Find where the given text appears and provide that cell's center as [x, y] coordinate. 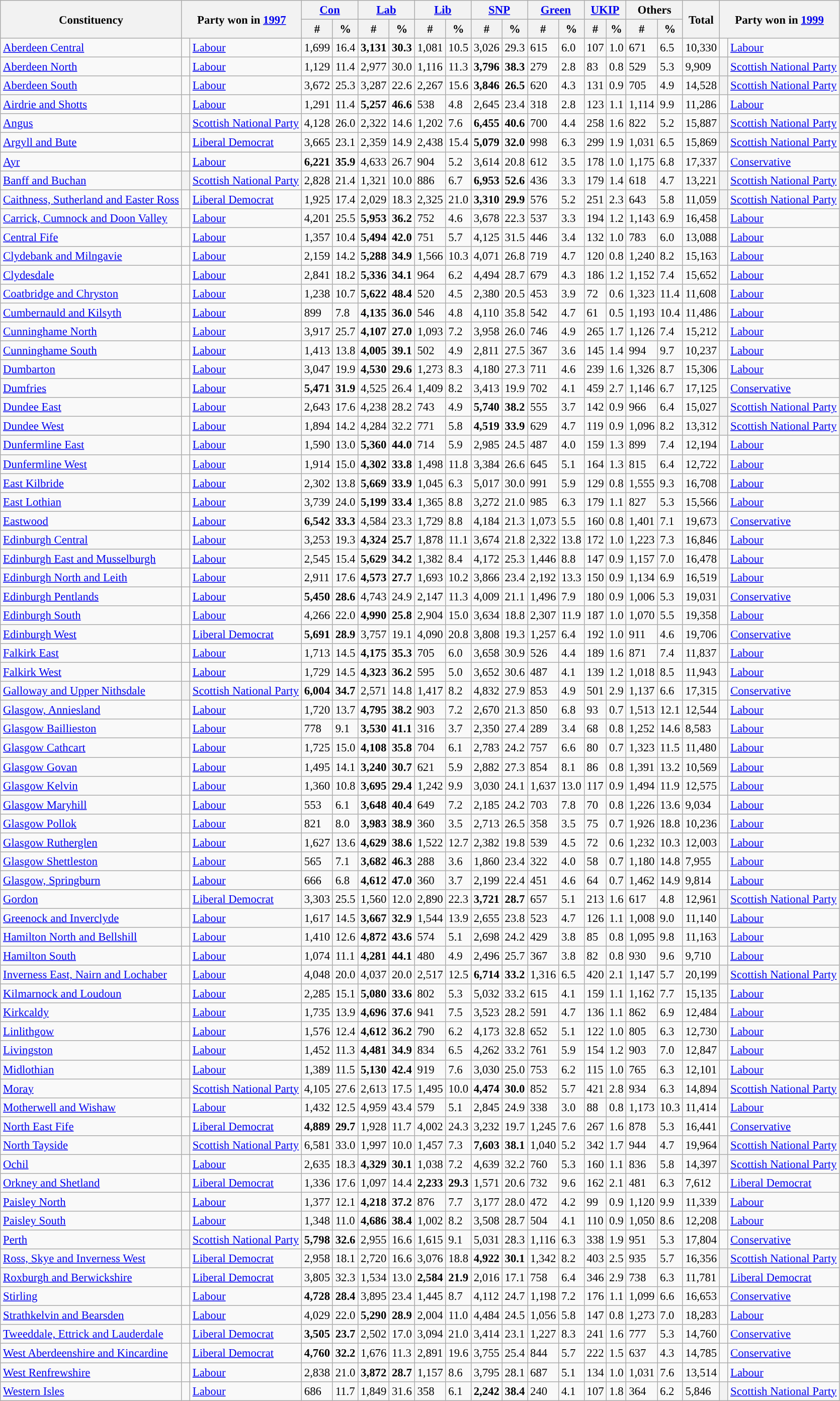
4,037 [374, 975]
10.2 [458, 578]
1.5 [617, 1353]
3,674 [486, 540]
4,629 [374, 842]
1,134 [642, 578]
2,325 [430, 199]
154 [596, 1051]
258 [596, 123]
1,617 [317, 918]
Constituency [91, 19]
1,114 [642, 105]
17,337 [701, 162]
1,018 [642, 672]
4,760 [317, 1353]
5,031 [486, 1240]
30.7 [402, 767]
Tweeddale, Ettrick and Lauderdale [91, 1334]
26.6 [515, 464]
25.0 [515, 1069]
1,175 [642, 162]
0.5 [617, 313]
15,887 [701, 123]
1,462 [642, 880]
1,391 [642, 767]
994 [642, 351]
Glasgow, Springburn [91, 880]
34.1 [402, 275]
844 [543, 1353]
758 [543, 1278]
16,441 [701, 1126]
13,312 [701, 426]
951 [642, 1240]
34.7 [345, 691]
746 [543, 332]
1,096 [642, 426]
2,438 [430, 142]
19.6 [458, 1353]
Dundee East [91, 407]
36.0 [402, 313]
5,336 [374, 275]
9.3 [670, 483]
2,645 [486, 105]
2,004 [430, 1315]
16,478 [701, 559]
2,958 [317, 1259]
Clydesdale [91, 275]
4,071 [486, 256]
44.0 [402, 445]
47.0 [402, 880]
3,755 [486, 1353]
3,287 [374, 86]
3,505 [317, 1334]
31.5 [515, 237]
8.0 [345, 823]
2.5 [617, 1259]
579 [430, 1107]
4,009 [486, 596]
529 [642, 67]
1,038 [430, 1164]
24.7 [515, 1296]
Moray [91, 1088]
16.4 [345, 48]
Dundee West [91, 426]
1,860 [486, 862]
1,152 [642, 275]
985 [543, 502]
5,846 [701, 1391]
1,360 [317, 786]
4,573 [374, 578]
7.5 [458, 1013]
22.4 [515, 880]
136 [596, 1013]
2,382 [486, 842]
3,665 [317, 142]
4,872 [374, 937]
5,130 [374, 1069]
3,846 [486, 86]
4,990 [374, 615]
4.2 [571, 1202]
180 [596, 596]
5,199 [374, 502]
836 [642, 1164]
576 [543, 199]
778 [317, 729]
240 [543, 1391]
32.0 [515, 142]
904 [430, 162]
20,199 [701, 975]
421 [596, 1088]
2,643 [317, 407]
19,031 [701, 596]
27.5 [515, 351]
3,076 [430, 1259]
4,686 [374, 1221]
5,080 [374, 994]
1,445 [430, 1296]
738 [642, 1278]
Edinburgh Pentlands [91, 596]
2,613 [374, 1088]
52.6 [515, 180]
32.8 [515, 1032]
4,494 [486, 275]
Western Isles [91, 1391]
7,612 [701, 1183]
11,140 [701, 918]
Edinburgh Central [91, 540]
565 [317, 862]
25.4 [515, 1353]
3,983 [374, 823]
West Renfrewshire [91, 1372]
3,739 [317, 502]
4,281 [374, 956]
241 [596, 1334]
629 [543, 426]
2,517 [430, 975]
38.1 [515, 1145]
2,016 [486, 1278]
1,914 [317, 464]
2,890 [430, 899]
8.5 [670, 672]
4,284 [374, 426]
4,266 [317, 615]
10.5 [458, 48]
4,889 [317, 1126]
1,498 [430, 464]
2,359 [374, 142]
6,221 [317, 162]
Green [556, 10]
1,180 [642, 862]
2,029 [374, 199]
38.9 [402, 823]
322 [543, 862]
4,832 [486, 691]
1,147 [642, 975]
17,315 [701, 691]
12,722 [701, 464]
4,135 [374, 313]
3,232 [486, 1126]
Greenock and Inverclyde [91, 918]
2,698 [486, 937]
1,590 [317, 445]
1,245 [543, 1126]
4,696 [374, 1013]
1,232 [642, 842]
80 [596, 748]
802 [430, 994]
26.8 [515, 256]
2,828 [317, 180]
Lab [386, 10]
Paisley North [91, 1202]
446 [543, 237]
299 [596, 142]
29.4 [402, 786]
3,757 [374, 635]
1,050 [642, 1221]
35.9 [345, 162]
222 [596, 1353]
33.0 [345, 1145]
1,202 [430, 123]
1,410 [317, 937]
17.1 [515, 1278]
1,925 [317, 199]
43.6 [402, 937]
Edinburgh South [91, 615]
1,894 [317, 426]
1,365 [430, 502]
8.4 [458, 559]
765 [642, 1069]
4,302 [374, 464]
27.0 [402, 332]
11,480 [701, 748]
28.1 [515, 1372]
538 [430, 105]
Glasgow Cathcart [91, 748]
761 [543, 1051]
743 [430, 407]
4,172 [486, 559]
1,348 [317, 1221]
13.7 [345, 710]
453 [543, 294]
6,004 [317, 691]
18.2 [345, 275]
251 [596, 199]
Stirling [91, 1296]
834 [430, 1051]
1.8 [617, 1391]
13.3 [571, 578]
1,045 [430, 483]
279 [543, 67]
15.1 [345, 994]
Glasgow Rutherglen [91, 842]
1,413 [317, 351]
4,125 [486, 237]
11,059 [701, 199]
1,452 [317, 1051]
1,676 [374, 1353]
East Kilbride [91, 483]
178 [596, 162]
687 [543, 1372]
192 [596, 635]
3.9 [571, 294]
21.4 [345, 180]
1,513 [642, 710]
Strathkelvin and Bearsden [91, 1315]
5,450 [317, 596]
3,808 [486, 635]
2,882 [486, 767]
22.6 [402, 86]
3,634 [486, 615]
1,555 [642, 483]
West Aberdeenshire and Kincardine [91, 1353]
122 [596, 1032]
32.3 [345, 1278]
70 [596, 805]
19.8 [515, 842]
5,017 [486, 483]
Clydebank and Milngavie [91, 256]
Perth [91, 1240]
5,360 [374, 445]
Con [329, 10]
4,175 [374, 653]
28.3 [515, 1240]
637 [642, 1353]
11,486 [701, 313]
3,917 [317, 332]
553 [317, 805]
1,926 [642, 823]
10,569 [701, 767]
19,358 [701, 615]
620 [543, 86]
1,522 [430, 842]
12,101 [701, 1069]
4,173 [486, 1032]
Kilmarnock and Loudoun [91, 994]
15,163 [701, 256]
520 [430, 294]
10.7 [345, 294]
2.7 [617, 388]
27.9 [515, 691]
119 [596, 426]
1,129 [317, 67]
15.6 [458, 86]
459 [596, 388]
5.0 [458, 672]
33.6 [402, 994]
666 [317, 880]
934 [642, 1088]
4,180 [486, 369]
3,682 [374, 862]
752 [430, 218]
Coatbridge and Chryston [91, 294]
6,953 [486, 180]
14,785 [701, 1353]
21.8 [515, 540]
86 [596, 767]
Glasgow Govan [91, 767]
1,534 [374, 1278]
37.2 [402, 1202]
760 [543, 1164]
21.9 [458, 1278]
Linlithgow [91, 1032]
3,796 [486, 67]
Midlothian [91, 1069]
15,869 [701, 142]
4,201 [317, 218]
13,088 [701, 237]
88 [596, 1107]
23.8 [515, 918]
1,725 [317, 748]
Dunfermline East [91, 445]
Galloway and Upper Nithsdale [91, 691]
12,847 [701, 1051]
777 [642, 1334]
1,457 [430, 1145]
2,584 [430, 1278]
472 [543, 1202]
700 [543, 123]
24.1 [515, 786]
3,895 [374, 1296]
436 [543, 180]
9.8 [670, 937]
30.3 [402, 48]
289 [543, 729]
935 [642, 1259]
757 [543, 748]
8,583 [701, 729]
38.3 [515, 67]
621 [430, 767]
1,566 [430, 256]
19.7 [515, 1126]
28.6 [345, 596]
20.5 [515, 294]
1,073 [543, 521]
32.6 [345, 1240]
9,814 [701, 880]
32.9 [402, 918]
1,409 [430, 388]
1,321 [374, 180]
40.6 [515, 123]
99 [596, 1202]
4,002 [430, 1126]
1,928 [374, 1126]
850 [543, 710]
853 [543, 691]
555 [543, 407]
1,193 [642, 313]
19.1 [402, 635]
3,310 [486, 199]
3,805 [317, 1278]
46.6 [402, 105]
501 [596, 691]
3,240 [374, 767]
1,056 [543, 1315]
Cunninghame South [91, 351]
11,837 [701, 653]
3,303 [317, 899]
83 [596, 67]
1,544 [430, 918]
12,961 [701, 899]
3,272 [486, 502]
132 [596, 237]
966 [642, 407]
164 [596, 464]
31.9 [345, 388]
364 [642, 1391]
1,143 [642, 218]
16,519 [701, 578]
North East Fife [91, 1126]
2,545 [317, 559]
5,257 [374, 105]
Glasgow, Anniesland [91, 710]
1,070 [642, 615]
7,603 [486, 1145]
2,670 [486, 710]
43.4 [402, 1107]
3,721 [486, 899]
24.3 [458, 1126]
1,401 [642, 521]
3,384 [486, 464]
346 [596, 1278]
862 [642, 1013]
4,329 [374, 1164]
139 [596, 672]
1,382 [430, 559]
1,849 [374, 1391]
16,458 [701, 218]
6,542 [317, 521]
1,252 [642, 729]
919 [430, 1069]
23.7 [345, 1334]
4,108 [374, 748]
2,891 [430, 1353]
12,730 [701, 1032]
1,560 [374, 899]
288 [430, 862]
3,678 [486, 218]
2,571 [374, 691]
1,720 [317, 710]
37.6 [402, 1013]
852 [543, 1088]
10,237 [701, 351]
33.4 [402, 502]
679 [543, 275]
Carrick, Cumnock and Doon Valley [91, 218]
16,653 [701, 1296]
822 [642, 123]
2,783 [486, 748]
19,964 [701, 1145]
612 [543, 162]
4,481 [374, 1051]
1,162 [642, 994]
Cunninghame North [91, 332]
12.0 [402, 899]
Ross, Skye and Inverness West [91, 1259]
2,302 [317, 483]
23.3 [402, 521]
10,236 [701, 823]
911 [642, 635]
Argyll and Bute [91, 142]
3,866 [486, 578]
481 [642, 1183]
26.7 [402, 162]
595 [430, 672]
1,316 [543, 975]
85 [596, 937]
3,667 [374, 918]
Airdrie and Shotts [91, 105]
35.3 [402, 653]
1,336 [317, 1183]
1,735 [317, 1013]
12,003 [701, 842]
Angus [91, 123]
North Tayside [91, 1145]
46.3 [402, 862]
790 [430, 1032]
318 [543, 105]
4,743 [374, 596]
39.1 [402, 351]
Eastwood [91, 521]
6,581 [317, 1145]
176 [596, 1296]
10.8 [345, 786]
2,985 [486, 445]
13,221 [701, 180]
20.6 [515, 1183]
4,238 [374, 407]
751 [430, 237]
1,238 [317, 294]
267 [596, 1126]
Paisley South [91, 1221]
2,502 [374, 1334]
11,339 [701, 1202]
1,417 [430, 691]
714 [430, 445]
2,307 [543, 615]
17.0 [402, 1334]
2,955 [374, 1240]
3,672 [317, 86]
38.6 [402, 842]
Aberdeen South [91, 86]
1,002 [430, 1221]
6,455 [486, 123]
145 [596, 351]
Dumfries [91, 388]
4,029 [317, 1315]
Caithness, Sutherland and Easter Ross [91, 199]
657 [543, 899]
618 [642, 180]
1,627 [317, 842]
4,110 [486, 313]
28.0 [515, 1202]
14.1 [345, 767]
Aberdeen Central [91, 48]
Total [701, 19]
1,446 [543, 559]
17.5 [402, 1088]
1,074 [317, 956]
Livingston [91, 1051]
1,342 [543, 1259]
3,658 [486, 653]
Others [654, 10]
12.6 [345, 937]
1,699 [317, 48]
5,691 [317, 635]
30.6 [515, 672]
316 [430, 729]
827 [642, 502]
480 [430, 956]
Roxburgh and Berwickshire [91, 1278]
15,135 [701, 994]
1,226 [642, 805]
2,350 [486, 729]
878 [642, 1126]
2,977 [374, 67]
643 [642, 199]
711 [543, 369]
5,629 [374, 559]
UKIP [605, 10]
3,614 [486, 162]
4,584 [374, 521]
1,571 [486, 1183]
2,845 [486, 1107]
3,695 [374, 786]
617 [642, 899]
11,286 [701, 105]
451 [543, 880]
25.8 [402, 615]
75 [596, 823]
1,095 [642, 937]
546 [430, 313]
Central Fife [91, 237]
11,163 [701, 937]
1,040 [543, 1145]
671 [642, 48]
2,285 [317, 994]
4,959 [374, 1107]
1,081 [430, 48]
1,693 [430, 578]
17.4 [345, 199]
8.1 [571, 767]
1,227 [543, 1334]
886 [430, 180]
4,525 [374, 388]
2,496 [486, 956]
Party won in 1999 [779, 19]
5,288 [374, 256]
2,655 [486, 918]
771 [430, 426]
539 [543, 842]
3,795 [486, 1372]
1,099 [642, 1296]
30.9 [515, 653]
11,608 [701, 294]
2.3 [617, 199]
1,878 [430, 540]
4,048 [317, 975]
186 [596, 275]
1,496 [543, 596]
2,233 [430, 1183]
126 [596, 918]
1,257 [543, 635]
998 [543, 142]
815 [642, 464]
5,290 [374, 1315]
2,811 [486, 351]
189 [596, 653]
502 [430, 351]
4,530 [374, 369]
342 [596, 1145]
821 [317, 823]
82 [596, 956]
854 [543, 767]
64 [596, 880]
1,097 [374, 1183]
13.2 [670, 767]
58 [596, 862]
3,413 [486, 388]
3,131 [374, 48]
18.1 [345, 1259]
Aberdeen North [91, 67]
523 [543, 918]
526 [543, 653]
5,798 [317, 1240]
12.7 [458, 842]
2,185 [486, 805]
504 [543, 1221]
265 [596, 332]
44.1 [402, 956]
4,922 [486, 1259]
3,177 [486, 1202]
East Lothian [91, 502]
5,740 [486, 407]
4,090 [430, 635]
5,471 [317, 388]
16,846 [701, 540]
3.0 [571, 1107]
172 [596, 540]
991 [543, 483]
12.4 [345, 1032]
3,414 [486, 1334]
15,212 [701, 332]
11.8 [458, 464]
3,872 [374, 1372]
1,146 [642, 388]
142 [596, 407]
12,194 [701, 445]
3,523 [486, 1013]
2,380 [486, 294]
27.7 [402, 578]
10,330 [701, 48]
14,397 [701, 1164]
110 [596, 1221]
4,474 [486, 1088]
16,708 [701, 483]
1,291 [317, 105]
1,173 [642, 1107]
150 [596, 578]
4,112 [486, 1296]
Inverness East, Nairn and Lochaber [91, 975]
1,494 [642, 786]
1,093 [430, 332]
12,575 [701, 786]
4,184 [486, 521]
6,714 [486, 975]
162 [596, 1183]
5,669 [374, 483]
131 [596, 86]
18,283 [701, 1315]
2,635 [317, 1164]
1,326 [642, 369]
1,357 [317, 237]
239 [596, 369]
93 [596, 710]
3,652 [486, 672]
Glasgow Kelvin [91, 786]
Orkney and Shetland [91, 1183]
1,389 [317, 1069]
2,911 [317, 578]
805 [642, 1032]
1,432 [317, 1107]
652 [543, 1032]
1,008 [642, 918]
1,377 [317, 1202]
Glasgow Maryhill [91, 805]
645 [543, 464]
1,120 [642, 1202]
3,530 [374, 729]
2,720 [374, 1259]
1,997 [374, 1145]
Cumbernauld and Kilsyth [91, 313]
21.1 [515, 596]
19,673 [701, 521]
27.6 [345, 1088]
5,079 [486, 142]
Dunfermline West [91, 464]
649 [430, 805]
1,713 [317, 653]
Kirkcaldy [91, 1013]
2,199 [486, 880]
591 [543, 1013]
14.4 [402, 1183]
3,094 [430, 1334]
34.2 [402, 559]
941 [430, 1013]
19,706 [701, 635]
783 [642, 237]
1,006 [642, 596]
1,576 [317, 1032]
17,125 [701, 388]
2,192 [543, 578]
5,953 [374, 218]
15,652 [701, 275]
1,198 [543, 1296]
4,728 [317, 1296]
3,253 [317, 540]
686 [317, 1391]
420 [596, 975]
Edinburgh North and Leith [91, 578]
4,519 [486, 426]
11,943 [701, 672]
Motherwell and Wishaw [91, 1107]
4,484 [486, 1315]
12,208 [701, 1221]
944 [642, 1145]
24.0 [345, 502]
574 [430, 937]
1,137 [642, 691]
14,760 [701, 1334]
4,323 [374, 672]
12,544 [701, 710]
15,306 [701, 369]
876 [430, 1202]
Glasgow Pollok [91, 823]
41.1 [402, 729]
2,713 [486, 823]
702 [543, 388]
14,528 [701, 86]
194 [596, 218]
Edinburgh East and Musselburgh [91, 559]
17,804 [701, 1240]
4,262 [486, 1051]
Falkirk East [91, 653]
4,105 [317, 1088]
2,267 [430, 86]
429 [543, 937]
Dumbarton [91, 369]
719 [543, 256]
964 [430, 275]
48.4 [402, 294]
1,615 [430, 1240]
930 [642, 956]
15,027 [701, 407]
Lib [443, 10]
2,904 [430, 615]
15,566 [701, 502]
Banff and Buchan [91, 180]
13,514 [701, 1372]
Glasgow Baillieston [91, 729]
403 [596, 1259]
Ayr [91, 162]
14,894 [701, 1088]
1,223 [642, 540]
704 [430, 748]
3,958 [486, 332]
33.8 [402, 464]
871 [642, 653]
61 [596, 313]
28.4 [345, 1296]
120 [596, 256]
129 [596, 483]
Hamilton North and Bellshill [91, 937]
4,005 [374, 351]
9,034 [701, 805]
29.9 [515, 199]
732 [543, 1183]
3,508 [486, 1221]
1,242 [430, 786]
4,218 [374, 1202]
9.7 [670, 351]
31.6 [402, 1391]
4,633 [374, 162]
16,356 [701, 1259]
187 [596, 615]
12,484 [701, 1013]
3,648 [374, 805]
42.0 [402, 237]
7,955 [701, 862]
33.3 [345, 521]
11,414 [701, 1107]
753 [543, 1069]
3,047 [317, 369]
2,841 [317, 275]
2,147 [430, 596]
134 [596, 1372]
703 [543, 805]
11,781 [701, 1278]
4,795 [374, 710]
1,126 [642, 332]
4,107 [374, 332]
29.7 [345, 1126]
117 [596, 786]
5,622 [374, 294]
542 [543, 313]
Party won in 1997 [241, 19]
9,909 [701, 67]
7.9 [571, 596]
1,637 [543, 786]
1,240 [642, 256]
537 [543, 218]
4,639 [486, 1164]
2,159 [317, 256]
5,494 [374, 237]
Edinburgh West [91, 635]
Gordon [91, 899]
42.4 [402, 1069]
115 [596, 1069]
3,026 [486, 48]
4,128 [317, 123]
26.4 [402, 388]
5,032 [486, 994]
Falkirk West [91, 672]
68 [596, 729]
213 [596, 899]
9,710 [701, 956]
Ochil [91, 1164]
2,838 [317, 1372]
SNP [499, 10]
2,242 [486, 1391]
4,324 [374, 540]
29.6 [402, 369]
Glasgow Shettleston [91, 862]
123 [596, 105]
9.0 [670, 918]
40.4 [402, 805]
Hamilton South [91, 956]
27.4 [515, 729]
